Provide the (X, Y) coordinate of the cell's center where the given text is located.  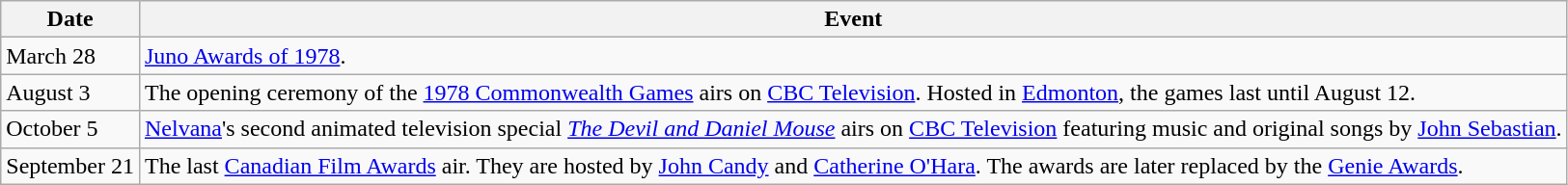
Date (70, 19)
Event (853, 19)
Juno Awards of 1978. (853, 56)
Nelvana's second animated television special The Devil and Daniel Mouse airs on CBC Television featuring music and original songs by John Sebastian. (853, 129)
September 21 (70, 166)
October 5 (70, 129)
March 28 (70, 56)
The last Canadian Film Awards air. They are hosted by John Candy and Catherine O'Hara. The awards are later replaced by the Genie Awards. (853, 166)
August 3 (70, 92)
The opening ceremony of the 1978 Commonwealth Games airs on CBC Television. Hosted in Edmonton, the games last until August 12. (853, 92)
